Detect which cell encompasses the target text, then output its (x, y) center coordinate. 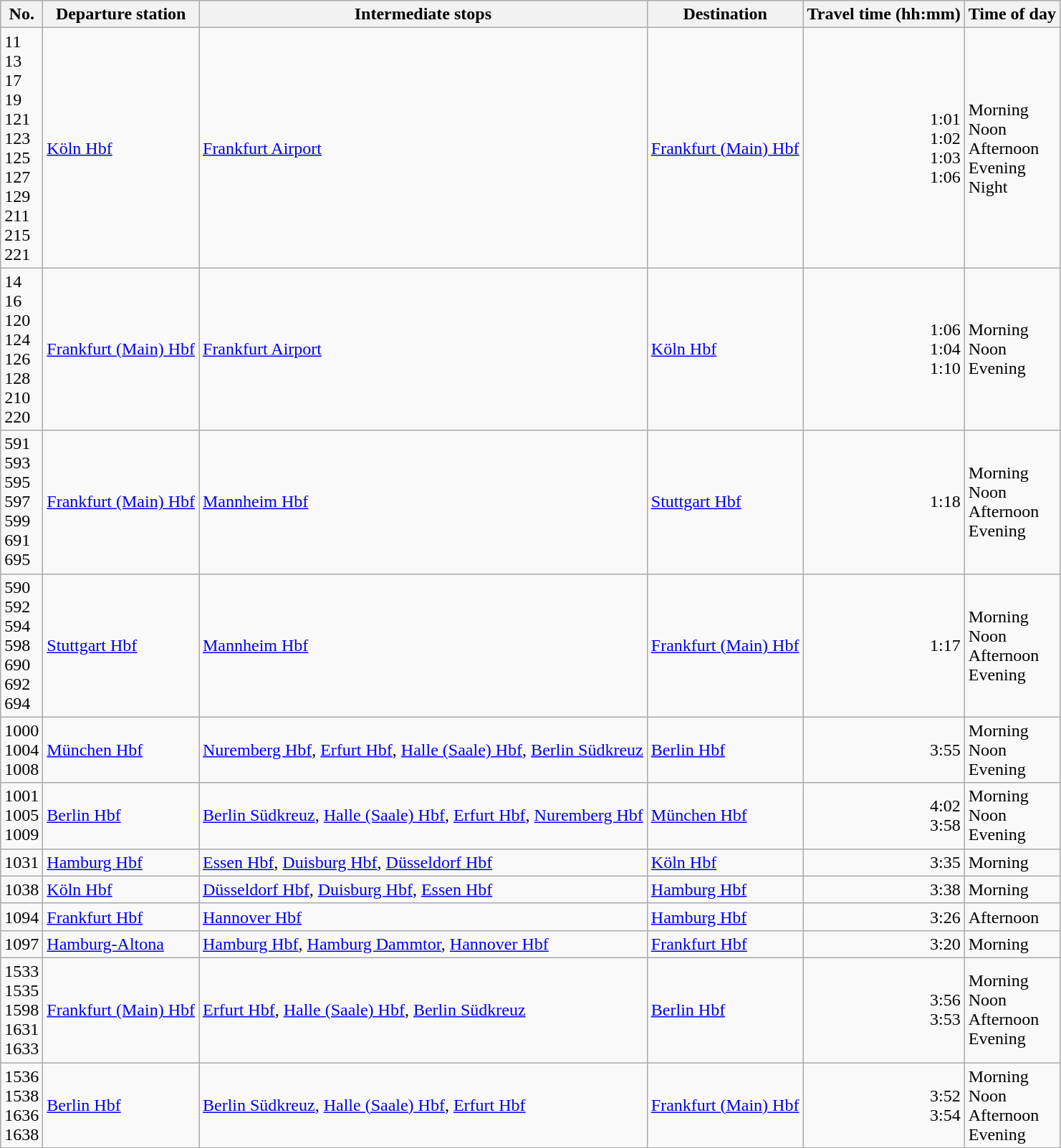
Hamburg-Altona (121, 944)
Berlin Südkreuz, Halle (Saale) Hbf, Erfurt Hbf (423, 1106)
1536153816361638 (21, 1106)
1416120124126128210220 (21, 349)
11131719121123125127129211215221 (21, 148)
Destination (725, 14)
Düsseldorf Hbf, Duisburg Hbf, Essen Hbf (423, 889)
590592594598690692694 (21, 645)
Afternoon (1012, 917)
3:38 (884, 889)
3:563:53 (884, 1010)
Time of day (1012, 14)
Berlin Südkreuz, Halle (Saale) Hbf, Erfurt Hbf, Nuremberg Hbf (423, 816)
Intermediate stops (423, 14)
Hannover Hbf (423, 917)
Erfurt Hbf, Halle (Saale) Hbf, Berlin Südkreuz (423, 1010)
1031 (21, 862)
15331535159816311633 (21, 1010)
No. (21, 14)
1097 (21, 944)
1094 (21, 917)
100110051009 (21, 816)
3:35 (884, 862)
1:17 (884, 645)
591593595597599691695 (21, 502)
MorningNoonAfternoonEveningNight (1012, 148)
1038 (21, 889)
1:061:041:10 (884, 349)
Nuremberg Hbf, Erfurt Hbf, Halle (Saale) Hbf, Berlin Südkreuz (423, 750)
3:26 (884, 917)
3:523:54 (884, 1106)
3:20 (884, 944)
Departure station (121, 14)
4:023:58 (884, 816)
3:55 (884, 750)
Essen Hbf, Duisburg Hbf, Düsseldorf Hbf (423, 862)
100010041008 (21, 750)
Hamburg Hbf, Hamburg Dammtor, Hannover Hbf (423, 944)
Travel time (hh:mm) (884, 14)
1:011:021:031:06 (884, 148)
1:18 (884, 502)
